Determine the [X, Y] coordinate at the center of the cell enclosing the given text.  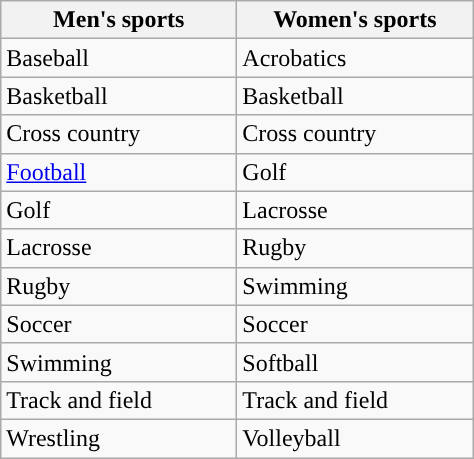
Softball [355, 362]
Baseball [119, 58]
Men's sports [119, 20]
Women's sports [355, 20]
Wrestling [119, 438]
Volleyball [355, 438]
Football [119, 172]
Acrobatics [355, 58]
